Output the [x, y] coordinate of the center of the cell containing the given text.  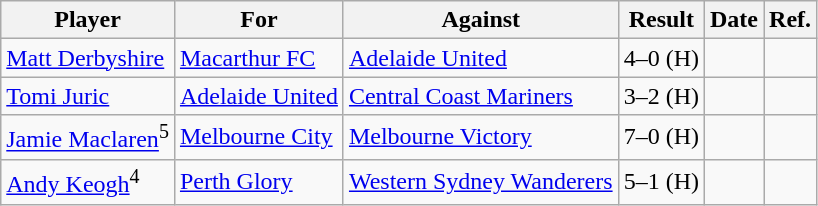
3–2 (H) [661, 96]
Melbourne City [258, 138]
Ref. [790, 20]
5–1 (H) [661, 182]
Against [480, 20]
For [258, 20]
Player [88, 20]
Western Sydney Wanderers [480, 182]
Result [661, 20]
Central Coast Mariners [480, 96]
Date [734, 20]
Andy Keogh4 [88, 182]
Tomi Juric [88, 96]
Macarthur FC [258, 58]
7–0 (H) [661, 138]
Melbourne Victory [480, 138]
4–0 (H) [661, 58]
Matt Derbyshire [88, 58]
Jamie Maclaren5 [88, 138]
Perth Glory [258, 182]
